Pinpoint the cell where the given text exists, returning its (X, Y) midpoint coordinate. 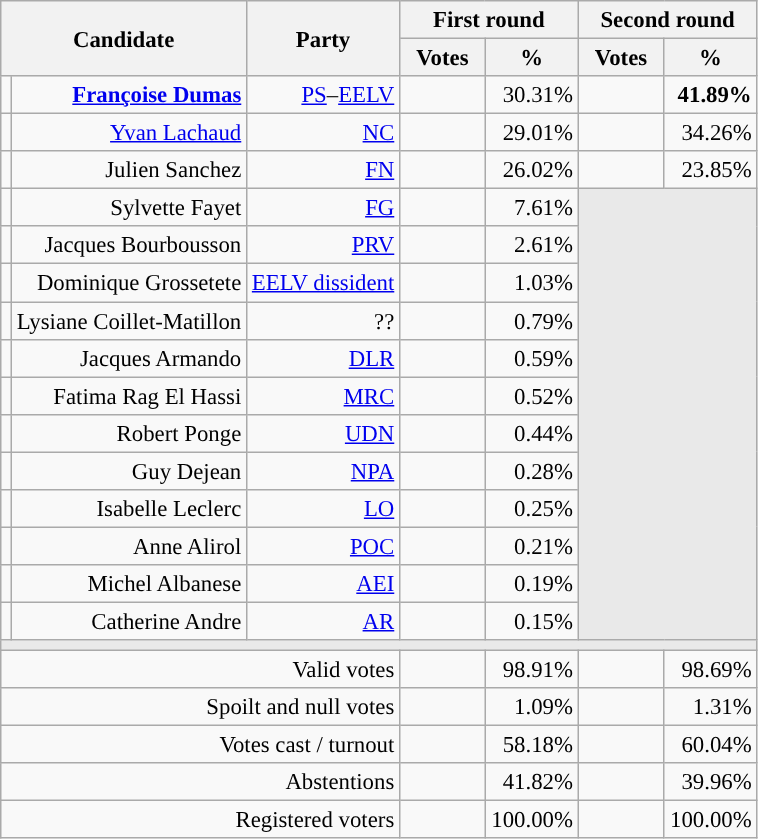
0.59% (532, 358)
2.61% (532, 245)
34.26% (710, 133)
Fatima Rag El Hassi (128, 396)
LO (324, 509)
98.69% (710, 670)
0.19% (532, 584)
39.96% (710, 782)
PS–EELV (324, 95)
DLR (324, 358)
41.82% (532, 782)
1.31% (710, 707)
Candidate (124, 38)
Guy Dejean (128, 471)
41.89% (710, 95)
UDN (324, 433)
Spoilt and null votes (200, 707)
0.79% (532, 321)
Abstentions (200, 782)
?? (324, 321)
Isabelle Leclerc (128, 509)
Françoise Dumas (128, 95)
Jacques Bourbousson (128, 245)
1.03% (532, 283)
EELV dissident (324, 283)
POC (324, 546)
Robert Ponge (128, 433)
Lysiane Coillet-Matillon (128, 321)
Michel Albanese (128, 584)
98.91% (532, 670)
26.02% (532, 170)
Second round (668, 20)
Party (324, 38)
First round (490, 20)
Valid votes (200, 670)
23.85% (710, 170)
0.15% (532, 621)
Votes cast / turnout (200, 745)
29.01% (532, 133)
0.25% (532, 509)
FN (324, 170)
NPA (324, 471)
0.44% (532, 433)
MRC (324, 396)
1.09% (532, 707)
PRV (324, 245)
58.18% (532, 745)
Yvan Lachaud (128, 133)
Dominique Grossetete (128, 283)
Julien Sanchez (128, 170)
AR (324, 621)
Anne Alirol (128, 546)
30.31% (532, 95)
Jacques Armando (128, 358)
Registered voters (200, 820)
0.52% (532, 396)
0.21% (532, 546)
Sylvette Fayet (128, 208)
0.28% (532, 471)
NC (324, 133)
7.61% (532, 208)
AEI (324, 584)
Catherine Andre (128, 621)
60.04% (710, 745)
FG (324, 208)
